Return [x, y] of the center of cell containing provided text 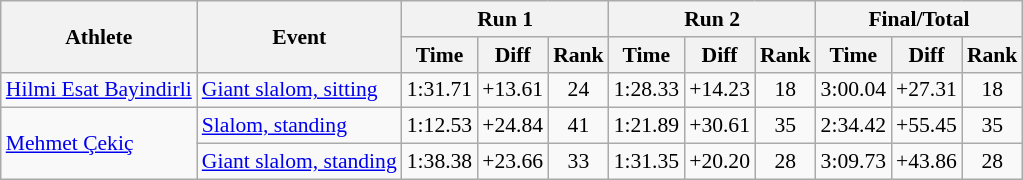
+30.61 [720, 126]
Athlete [99, 36]
Run 1 [506, 19]
24 [578, 90]
Giant slalom, sitting [300, 90]
41 [578, 126]
3:09.73 [854, 162]
1:21.89 [646, 126]
Run 2 [712, 19]
Slalom, standing [300, 126]
2:34.42 [854, 126]
+55.45 [926, 126]
33 [578, 162]
1:12.53 [440, 126]
Final/Total [920, 19]
1:38.38 [440, 162]
+27.31 [926, 90]
3:00.04 [854, 90]
1:31.71 [440, 90]
Event [300, 36]
+43.86 [926, 162]
+20.20 [720, 162]
+13.61 [512, 90]
Hilmi Esat Bayindirli [99, 90]
1:28.33 [646, 90]
+23.66 [512, 162]
+24.84 [512, 126]
1:31.35 [646, 162]
Mehmet Çekiç [99, 144]
+14.23 [720, 90]
Giant slalom, standing [300, 162]
